Return the [x, y] coordinate for the center point of the cell that contains the specified text.  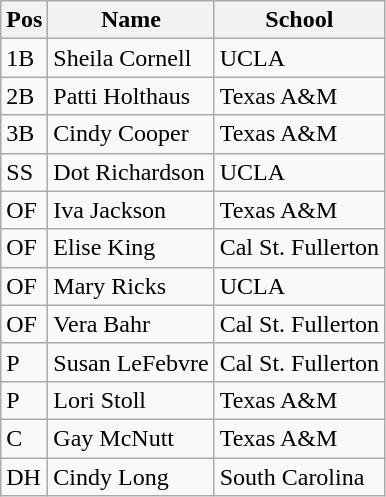
Dot Richardson [131, 172]
2B [24, 96]
DH [24, 477]
Patti Holthaus [131, 96]
Susan LeFebvre [131, 362]
Mary Ricks [131, 286]
Vera Bahr [131, 324]
Lori Stoll [131, 400]
SS [24, 172]
C [24, 438]
Elise King [131, 248]
Pos [24, 20]
3B [24, 134]
1B [24, 58]
Name [131, 20]
Iva Jackson [131, 210]
Cindy Cooper [131, 134]
Gay McNutt [131, 438]
South Carolina [299, 477]
Sheila Cornell [131, 58]
School [299, 20]
Cindy Long [131, 477]
